Find where the given text appears and provide that cell's center as [X, Y] coordinate. 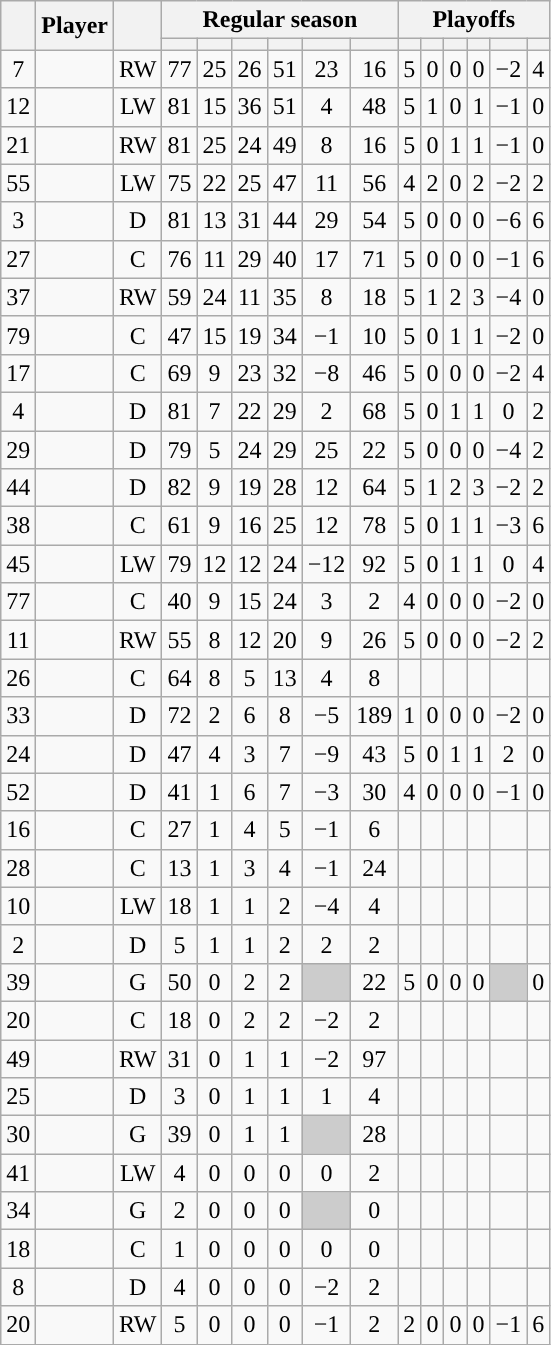
−8 [326, 373]
−5 [326, 716]
92 [374, 564]
45 [18, 564]
52 [18, 792]
56 [374, 183]
−6 [508, 221]
78 [374, 526]
36 [250, 107]
97 [374, 1059]
38 [18, 526]
32 [284, 373]
21 [18, 145]
75 [180, 183]
69 [180, 373]
71 [374, 259]
−9 [326, 754]
35 [284, 297]
Regular season [280, 20]
48 [374, 107]
37 [18, 297]
50 [180, 982]
Player [75, 26]
189 [374, 716]
61 [180, 526]
59 [180, 297]
43 [374, 754]
76 [180, 259]
72 [180, 716]
54 [374, 221]
Playoffs [474, 20]
82 [180, 488]
33 [18, 716]
−12 [326, 564]
68 [374, 411]
46 [374, 373]
